Extract the [X, Y] coordinate from the center of the cell holding the provided text.  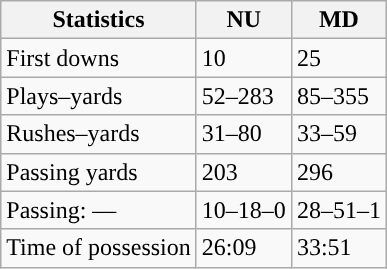
26:09 [244, 248]
Statistics [99, 20]
Passing: –– [99, 210]
Plays–yards [99, 96]
25 [338, 58]
10 [244, 58]
52–283 [244, 96]
28–51–1 [338, 210]
33–59 [338, 134]
NU [244, 20]
31–80 [244, 134]
203 [244, 172]
First downs [99, 58]
10–18–0 [244, 210]
Rushes–yards [99, 134]
Time of possession [99, 248]
33:51 [338, 248]
85–355 [338, 96]
296 [338, 172]
MD [338, 20]
Passing yards [99, 172]
